Detect which cell encompasses the target text, then output its (x, y) center coordinate. 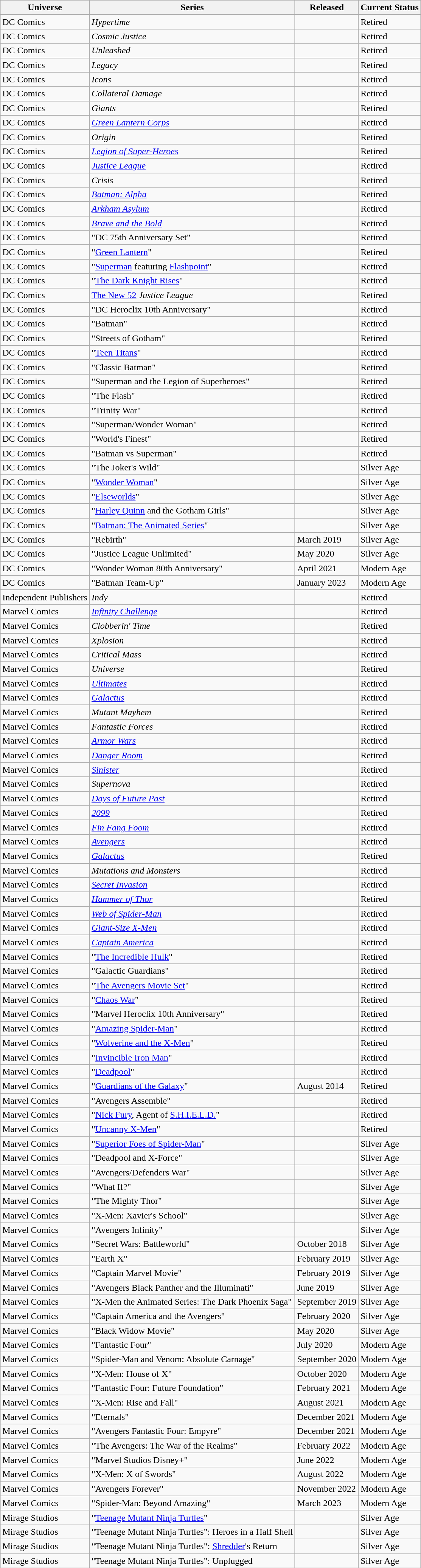
Days of Future Past (192, 798)
"Fantastic Four" (192, 1345)
Fantastic Forces (192, 727)
"Earth X" (192, 1259)
Mutations and Monsters (192, 870)
Collateral Damage (192, 94)
"Deadpool and X-Force" (192, 1158)
"Superman and the Legion of Superheroes" (192, 381)
"X-Men: Rise and Fall" (192, 1403)
The New 52 Justice League (192, 295)
"Teenage Mutant Ninja Turtles" (192, 1517)
"Deadpool" (192, 1072)
"Wonder Woman" (192, 482)
"Superior Foes of Spider-Man" (192, 1144)
February 2021 (327, 1388)
"Wonder Woman 80th Anniversary" (192, 568)
"Streets of Gotham" (192, 338)
"Avengers Infinity" (192, 1230)
2099 (192, 813)
Brave and the Bold (192, 223)
"The Mighty Thor" (192, 1201)
July 2020 (327, 1345)
Fin Fang Foom (192, 827)
"Teenage Mutant Ninja Turtles": Unplugged (192, 1561)
March 2023 (327, 1503)
"What If?" (192, 1187)
"Batman: The Animated Series" (192, 525)
"Rebirth" (192, 540)
"Uncanny X-Men" (192, 1129)
"Avengers Forever" (192, 1489)
"Spider-Man: Beyond Amazing" (192, 1503)
"Galactic Guardians" (192, 971)
September 2020 (327, 1359)
Released (327, 8)
Green Lantern Corps (192, 122)
Infinity Challenge (192, 611)
"The Joker's Wild" (192, 468)
"Classic Batman" (192, 367)
Web of Spider-Man (192, 914)
"The Incredible Hulk" (192, 957)
"Secret Wars: Battleworld" (192, 1244)
"Batman vs Superman" (192, 453)
"World's Finest" (192, 439)
"Teenage Mutant Ninja Turtles": Heroes in a Half Shell (192, 1532)
"Marvel Studios Disney+" (192, 1460)
Legacy (192, 65)
"The Avengers: The War of the Realms" (192, 1446)
June 2022 (327, 1460)
April 2021 (327, 568)
Arkham Asylum (192, 209)
Giant-Size X-Men (192, 928)
"Black Widow Movie" (192, 1330)
Xplosion (192, 640)
Cosmic Justice (192, 36)
"X-Men: House of X" (192, 1374)
Legion of Super-Heroes (192, 151)
February 2020 (327, 1316)
Danger Room (192, 755)
"X-Men the Animated Series: The Dark Phoenix Saga" (192, 1302)
"The Flash" (192, 396)
"Amazing Spider-Man" (192, 1028)
Ultimates (192, 683)
June 2019 (327, 1287)
Clobberin' Time (192, 626)
"Avengers Black Panther and the Illuminati" (192, 1287)
"Avengers/Defenders War" (192, 1172)
"Spider-Man and Venom: Absolute Carnage" (192, 1359)
October 2018 (327, 1244)
"Batman Team-Up" (192, 583)
Origin (192, 137)
Avengers (192, 841)
Unleashed (192, 51)
"Elseworlds" (192, 496)
"Superman/Wonder Woman" (192, 425)
Indy (192, 597)
November 2022 (327, 1489)
"Chaos War" (192, 1000)
Secret Invasion (192, 885)
August 2014 (327, 1086)
"Justice League Unlimited" (192, 554)
"Fantastic Four: Future Foundation" (192, 1388)
"Marvel Heroclix 10th Anniversary" (192, 1014)
"X-Men: Xavier's School" (192, 1215)
"Trinity War" (192, 410)
"The Avengers Movie Set" (192, 985)
Captain America (192, 942)
"Captain America and the Avengers" (192, 1316)
"Avengers Assemble" (192, 1101)
"Nick Fury, Agent of S.H.I.E.L.D." (192, 1115)
Current Status (390, 8)
Series (192, 8)
"Avengers Fantastic Four: Empyre" (192, 1431)
August 2022 (327, 1474)
Hammer of Thor (192, 899)
Independent Publishers (45, 597)
"Green Lantern" (192, 252)
Critical Mass (192, 655)
October 2020 (327, 1374)
"Teen Titans" (192, 353)
Icons (192, 79)
January 2023 (327, 583)
"Teenage Mutant Ninja Turtles": Shredder's Return (192, 1546)
Batman: Alpha (192, 195)
"Superman featuring Flashpoint" (192, 266)
February 2022 (327, 1446)
Hypertime (192, 22)
"X-Men: X of Swords" (192, 1474)
Supernova (192, 784)
Justice League (192, 165)
Crisis (192, 180)
"Guardians of the Galaxy" (192, 1086)
"Wolverine and the X-Men" (192, 1043)
Giants (192, 108)
"DC 75th Anniversary Set" (192, 238)
"Captain Marvel Movie" (192, 1273)
"Invincible Iron Man" (192, 1057)
Mutant Mayhem (192, 712)
Sinister (192, 770)
"Harley Quinn and the Gotham Girls" (192, 511)
"Batman" (192, 324)
"Eternals" (192, 1417)
"DC Heroclix 10th Anniversary" (192, 309)
August 2021 (327, 1403)
"The Dark Knight Rises" (192, 281)
September 2019 (327, 1302)
March 2019 (327, 540)
Armor Wars (192, 741)
